Determine the [x, y] coordinate at the center of the cell enclosing the given text.  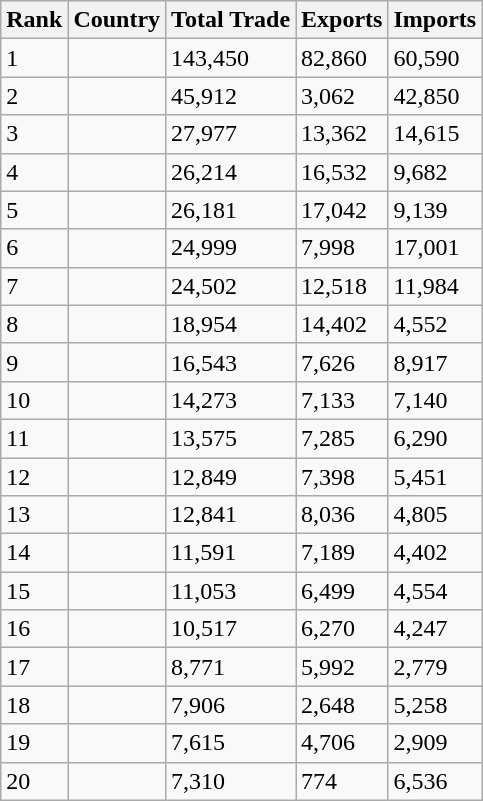
6,499 [342, 591]
13 [34, 515]
6,270 [342, 629]
5 [34, 210]
11,984 [435, 286]
26,214 [231, 172]
14,615 [435, 134]
11,053 [231, 591]
2,648 [342, 705]
15 [34, 591]
7,310 [231, 781]
4 [34, 172]
26,181 [231, 210]
17 [34, 667]
4,706 [342, 743]
1 [34, 58]
13,362 [342, 134]
3 [34, 134]
11,591 [231, 553]
17,001 [435, 248]
14 [34, 553]
3,062 [342, 96]
5,451 [435, 477]
7,285 [342, 438]
7,906 [231, 705]
4,554 [435, 591]
17,042 [342, 210]
7,189 [342, 553]
Imports [435, 20]
8 [34, 324]
4,402 [435, 553]
143,450 [231, 58]
7,998 [342, 248]
12 [34, 477]
8,771 [231, 667]
7,398 [342, 477]
16,543 [231, 362]
9,682 [435, 172]
12,849 [231, 477]
Rank [34, 20]
Exports [342, 20]
774 [342, 781]
6 [34, 248]
11 [34, 438]
7,626 [342, 362]
2,779 [435, 667]
8,036 [342, 515]
10,517 [231, 629]
7,615 [231, 743]
20 [34, 781]
4,247 [435, 629]
5,258 [435, 705]
13,575 [231, 438]
6,290 [435, 438]
2,909 [435, 743]
9 [34, 362]
Total Trade [231, 20]
7,133 [342, 400]
6,536 [435, 781]
42,850 [435, 96]
5,992 [342, 667]
Country [117, 20]
9,139 [435, 210]
12,841 [231, 515]
27,977 [231, 134]
16 [34, 629]
16,532 [342, 172]
18 [34, 705]
14,402 [342, 324]
7 [34, 286]
2 [34, 96]
4,552 [435, 324]
24,502 [231, 286]
10 [34, 400]
24,999 [231, 248]
18,954 [231, 324]
8,917 [435, 362]
12,518 [342, 286]
60,590 [435, 58]
82,860 [342, 58]
7,140 [435, 400]
19 [34, 743]
14,273 [231, 400]
45,912 [231, 96]
4,805 [435, 515]
